Provide the (x, y) coordinate of the cell's center where the given text is located.  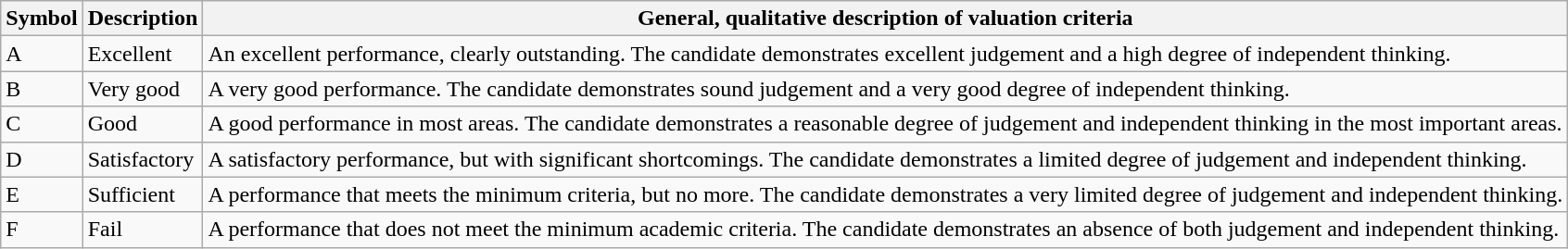
A performance that does not meet the minimum academic criteria. The candidate demonstrates an absence of both judgement and independent thinking. (886, 230)
A very good performance. The candidate demonstrates sound judgement and a very good degree of independent thinking. (886, 89)
Satisfactory (143, 159)
Symbol (42, 19)
F (42, 230)
B (42, 89)
C (42, 124)
Good (143, 124)
General, qualitative description of valuation criteria (886, 19)
D (42, 159)
A (42, 54)
Description (143, 19)
Very good (143, 89)
Excellent (143, 54)
E (42, 194)
A performance that meets the minimum criteria, but no more. The candidate demonstrates a very limited degree of judgement and independent thinking. (886, 194)
An excellent performance, clearly outstanding. The candidate demonstrates excellent judgement and a high degree of independent thinking. (886, 54)
A good performance in most areas. The candidate demonstrates a reasonable degree of judgement and independent thinking in the most important areas. (886, 124)
Fail (143, 230)
Sufficient (143, 194)
A satisfactory performance, but with significant shortcomings. The candidate demonstrates a limited degree of judgement and independent thinking. (886, 159)
